Return the [x, y] coordinate for the center point of the cell that contains the specified text.  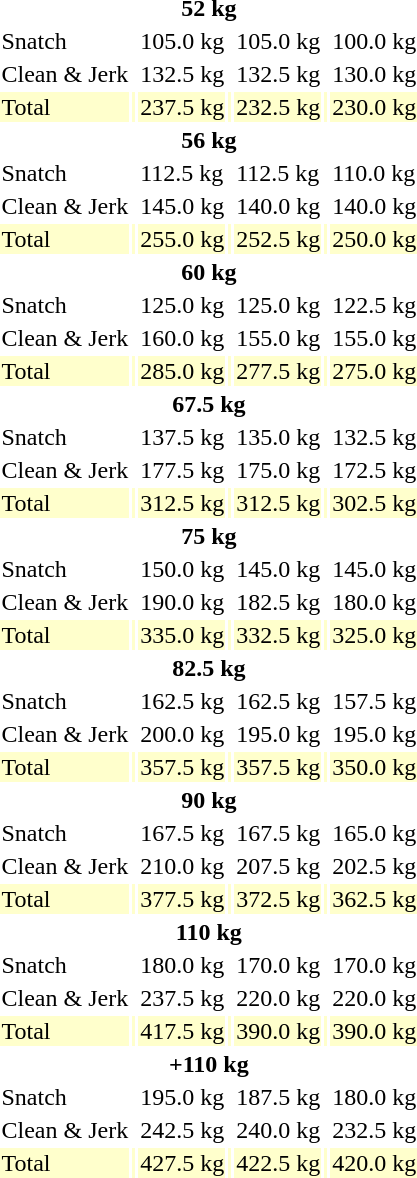
187.5 kg [278, 1097]
170.0 kg [278, 965]
232.5 kg [278, 107]
160.0 kg [182, 338]
155.0 kg [278, 338]
390.0 kg [278, 1031]
285.0 kg [182, 371]
242.5 kg [182, 1130]
335.0 kg [182, 635]
332.5 kg [278, 635]
182.5 kg [278, 602]
180.0 kg [182, 965]
427.5 kg [182, 1163]
190.0 kg [182, 602]
377.5 kg [182, 899]
255.0 kg [182, 239]
220.0 kg [278, 998]
417.5 kg [182, 1031]
137.5 kg [182, 437]
150.0 kg [182, 569]
135.0 kg [278, 437]
177.5 kg [182, 470]
140.0 kg [278, 206]
372.5 kg [278, 899]
277.5 kg [278, 371]
422.5 kg [278, 1163]
200.0 kg [182, 734]
207.5 kg [278, 866]
175.0 kg [278, 470]
210.0 kg [182, 866]
240.0 kg [278, 1130]
252.5 kg [278, 239]
